Scan for the cell matching the given text and deliver its (x, y) coordinate at center. 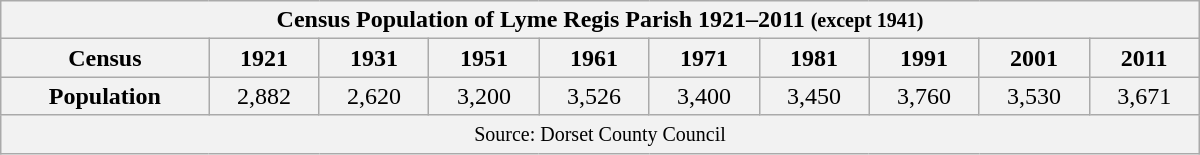
3,526 (594, 96)
2001 (1034, 58)
2,882 (264, 96)
3,530 (1034, 96)
Population (105, 96)
1951 (484, 58)
1981 (814, 58)
3,200 (484, 96)
3,450 (814, 96)
3,760 (924, 96)
1921 (264, 58)
1931 (374, 58)
Source: Dorset County Council (600, 134)
1991 (924, 58)
Census (105, 58)
3,400 (704, 96)
1961 (594, 58)
1971 (704, 58)
3,671 (1144, 96)
2,620 (374, 96)
2011 (1144, 58)
Census Population of Lyme Regis Parish 1921–2011 (except 1941) (600, 20)
